Capture the cell that displays the provided text and extract its (x, y) central coordinate. 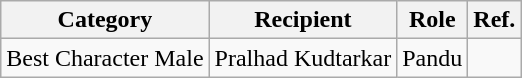
Category (105, 20)
Best Character Male (105, 58)
Ref. (494, 20)
Role (432, 20)
Recipient (303, 20)
Pandu (432, 58)
Pralhad Kudtarkar (303, 58)
